Return [X, Y] of the center of cell containing provided text 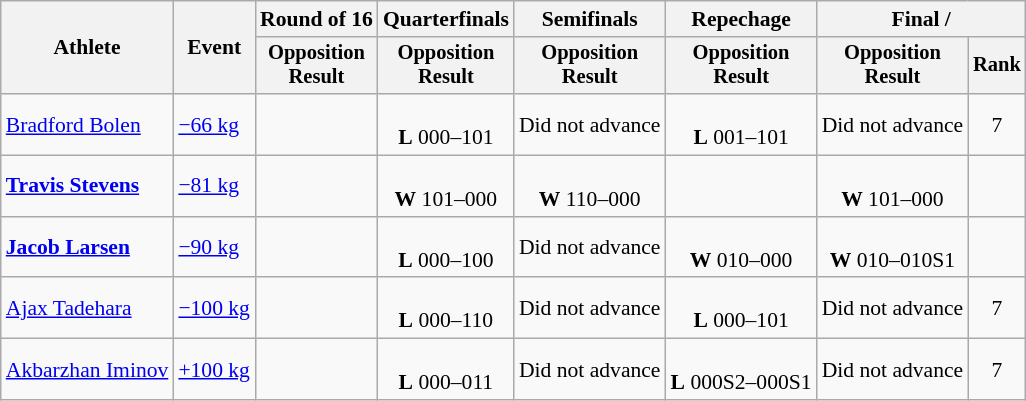
W 110–000 [590, 186]
Quarterfinals [446, 19]
Bradford Bolen [88, 124]
Round of 16 [316, 19]
Semifinals [590, 19]
−81 kg [214, 186]
L 001–101 [742, 124]
L 000S2–000S1 [742, 370]
Akbarzhan Iminov [88, 370]
−66 kg [214, 124]
Event [214, 48]
Repechage [742, 19]
L 000–011 [446, 370]
L 000–100 [446, 248]
Ajax Tadehara [88, 308]
Jacob Larsen [88, 248]
−90 kg [214, 248]
Travis Stevens [88, 186]
Rank [997, 66]
W 010–010S1 [893, 248]
W 010–000 [742, 248]
L 000–110 [446, 308]
Final / [922, 19]
Athlete [88, 48]
−100 kg [214, 308]
+100 kg [214, 370]
